Determine the [x, y] coordinate at the center of the cell enclosing the given text.  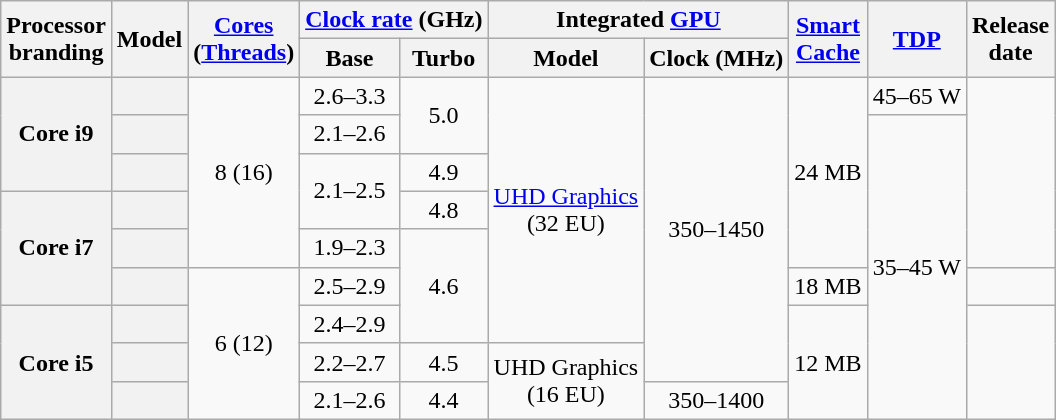
6 (12) [244, 343]
350–1450 [716, 229]
Processorbranding [56, 39]
35–45 W [916, 267]
UHD Graphics(16 EU) [566, 381]
UHD Graphics(32 EU) [566, 210]
SmartCache [828, 39]
2.6–3.3 [350, 96]
TDP [916, 39]
18 MB [828, 286]
Core i9 [56, 134]
Core i5 [56, 362]
Cores(Threads) [244, 39]
Integrated GPU [638, 20]
2.4–2.9 [350, 324]
Clock (MHz) [716, 58]
4.4 [444, 400]
2.1–2.5 [350, 191]
5.0 [444, 115]
350–1400 [716, 400]
1.9–2.3 [350, 248]
4.9 [444, 172]
4.6 [444, 286]
Core i7 [56, 248]
Base [350, 58]
Clock rate (GHz) [394, 20]
45–65 W [916, 96]
8 (16) [244, 172]
Releasedate [1010, 39]
2.5–2.9 [350, 286]
4.5 [444, 362]
12 MB [828, 362]
24 MB [828, 172]
4.8 [444, 210]
Turbo [444, 58]
2.2–2.7 [350, 362]
